Determine the [X, Y] coordinate at the center of the cell enclosing the given text.  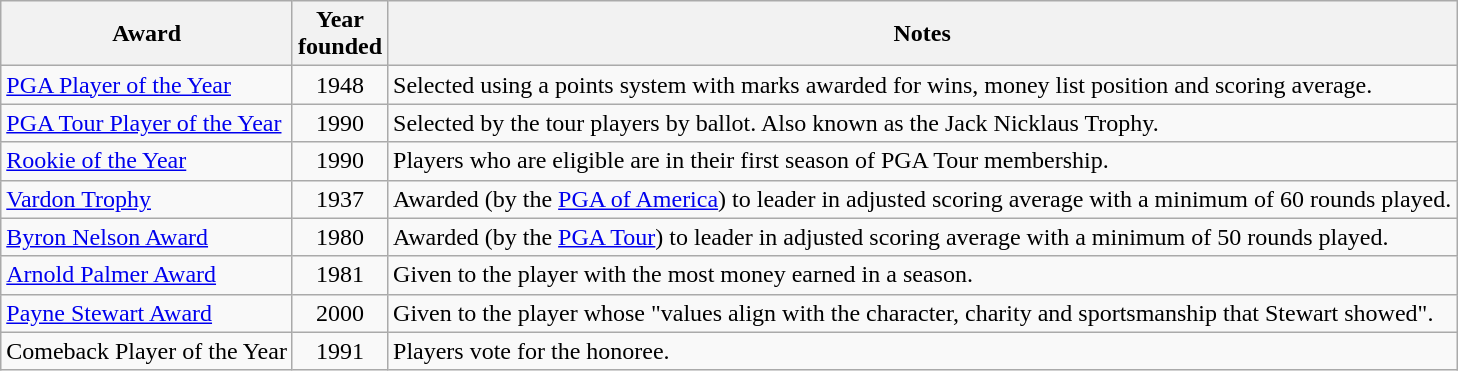
Selected by the tour players by ballot. Also known as the Jack Nicklaus Trophy. [922, 123]
Rookie of the Year [147, 161]
Award [147, 34]
Byron Nelson Award [147, 237]
Vardon Trophy [147, 199]
Selected using a points system with marks awarded for wins, money list position and scoring average. [922, 85]
Arnold Palmer Award [147, 275]
1948 [340, 85]
Comeback Player of the Year [147, 351]
PGA Player of the Year [147, 85]
Payne Stewart Award [147, 313]
Notes [922, 34]
Yearfounded [340, 34]
Players vote for the honoree. [922, 351]
PGA Tour Player of the Year [147, 123]
1991 [340, 351]
1937 [340, 199]
Given to the player with the most money earned in a season. [922, 275]
1980 [340, 237]
1981 [340, 275]
Players who are eligible are in their first season of PGA Tour membership. [922, 161]
Given to the player whose "values align with the character, charity and sportsmanship that Stewart showed". [922, 313]
Awarded (by the PGA Tour) to leader in adjusted scoring average with a minimum of 50 rounds played. [922, 237]
2000 [340, 313]
Awarded (by the PGA of America) to leader in adjusted scoring average with a minimum of 60 rounds played. [922, 199]
